Return the (x, y) coordinate for the center point of the cell that contains the specified text.  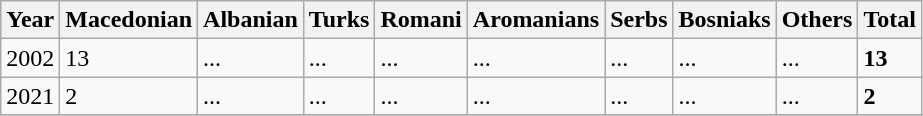
2021 (30, 96)
Albanian (251, 20)
Others (817, 20)
2002 (30, 58)
Macedonian (129, 20)
Year (30, 20)
Serbs (639, 20)
Bosniaks (724, 20)
Turks (339, 20)
Total (890, 20)
Aromanians (536, 20)
Romani (421, 20)
